Provide the [X, Y] coordinate of the cell's center where the given text is located.  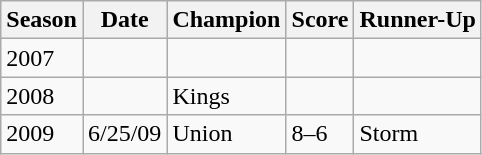
Storm [418, 134]
2008 [42, 96]
Union [226, 134]
Runner-Up [418, 20]
Date [124, 20]
Kings [226, 96]
2007 [42, 58]
8–6 [320, 134]
2009 [42, 134]
Champion [226, 20]
Season [42, 20]
Score [320, 20]
6/25/09 [124, 134]
